Return [X, Y] of the center of cell containing provided text 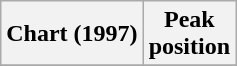
Chart (1997) [72, 34]
Peak position [189, 34]
